Scan for the cell matching the given text and deliver its [X, Y] coordinate at center. 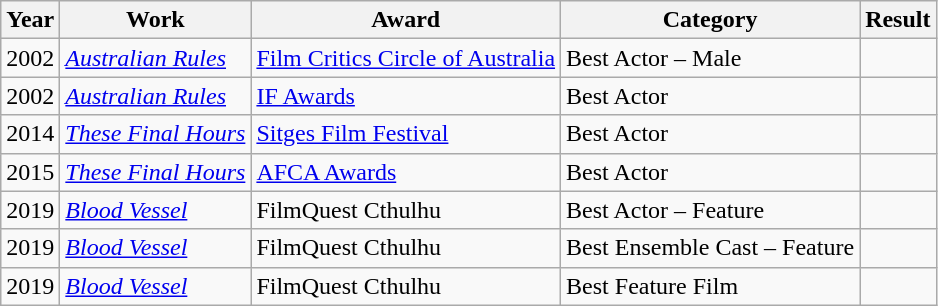
AFCA Awards [406, 172]
Best Feature Film [710, 286]
Best Actor – Male [710, 58]
Work [156, 20]
Year [30, 20]
IF Awards [406, 96]
Result [898, 20]
2015 [30, 172]
Award [406, 20]
Best Ensemble Cast – Feature [710, 248]
Category [710, 20]
Best Actor – Feature [710, 210]
Sitges Film Festival [406, 134]
Film Critics Circle of Australia [406, 58]
2014 [30, 134]
